Detect which cell encompasses the target text, then output its (X, Y) center coordinate. 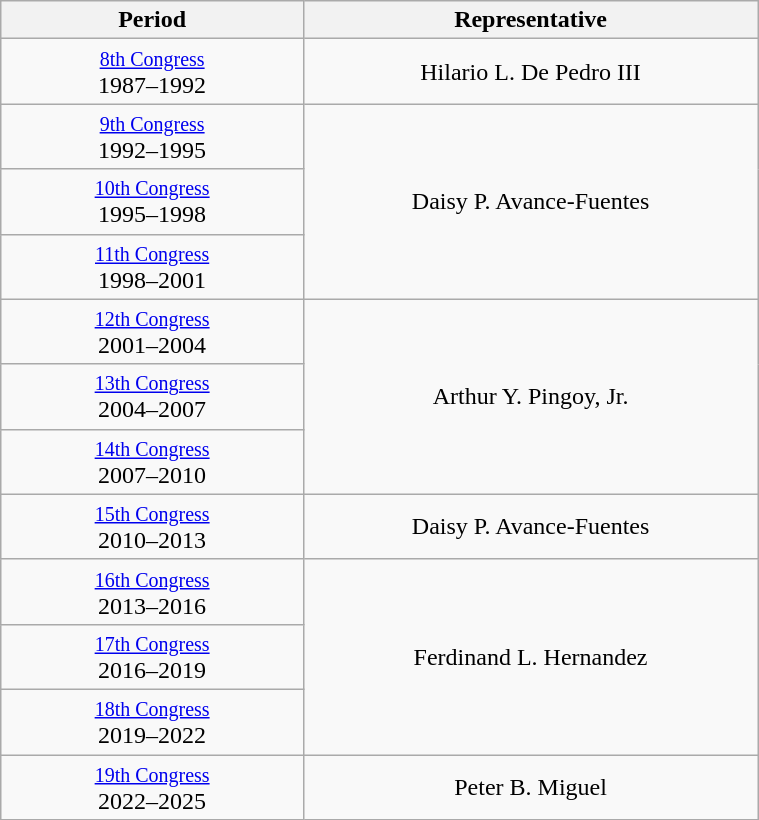
18th Congress2019–2022 (152, 722)
Ferdinand L. Hernandez (530, 656)
8th Congress1987–1992 (152, 72)
16th Congress2013–2016 (152, 592)
Peter B. Miguel (530, 786)
13th Congress2004–2007 (152, 396)
11th Congress1998–2001 (152, 266)
9th Congress1992–1995 (152, 136)
17th Congress2016–2019 (152, 656)
12th Congress2001–2004 (152, 332)
Period (152, 20)
14th Congress2007–2010 (152, 462)
19th Congress2022–2025 (152, 786)
Representative (530, 20)
Hilario L. De Pedro III (530, 72)
15th Congress2010–2013 (152, 526)
Arthur Y. Pingoy, Jr. (530, 396)
10th Congress1995–1998 (152, 202)
